Locate the cell with the specified text and output its [X, Y] center coordinate. 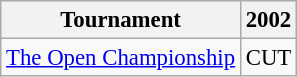
The Open Championship [121, 58]
Tournament [121, 20]
CUT [268, 58]
2002 [268, 20]
